Extract the (x, y) coordinate from the center of the cell holding the provided text.  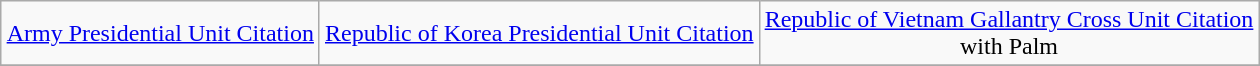
Army Presidential Unit Citation (160, 34)
Republic of Korea Presidential Unit Citation (539, 34)
Republic of Vietnam Gallantry Cross Unit Citation with Palm (1009, 34)
